Scan for the cell matching the given text and deliver its [X, Y] coordinate at center. 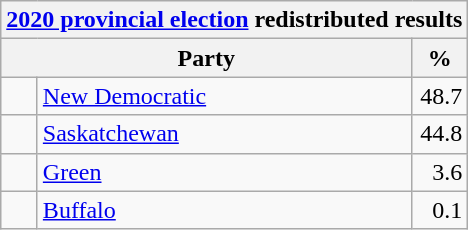
Buffalo [224, 210]
New Democratic [224, 96]
Party [206, 58]
3.6 [440, 172]
44.8 [440, 134]
2020 provincial election redistributed results [234, 20]
% [440, 58]
48.7 [440, 96]
Saskatchewan [224, 134]
Green [224, 172]
0.1 [440, 210]
